Pinpoint the cell where the given text exists, returning its (X, Y) midpoint coordinate. 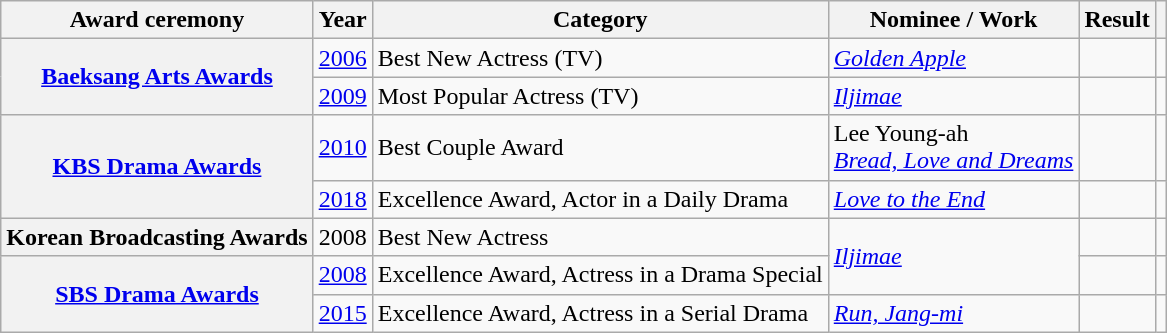
Category (600, 20)
2009 (342, 96)
Best Couple Award (600, 148)
Golden Apple (954, 58)
Excellence Award, Actress in a Serial Drama (600, 313)
KBS Drama Awards (157, 166)
Nominee / Work (954, 20)
Excellence Award, Actor in a Daily Drama (600, 199)
Most Popular Actress (TV) (600, 96)
Year (342, 20)
Result (1117, 20)
Excellence Award, Actress in a Drama Special (600, 275)
Run, Jang-mi (954, 313)
SBS Drama Awards (157, 294)
Baeksang Arts Awards (157, 77)
Love to the End (954, 199)
2015 (342, 313)
Korean Broadcasting Awards (157, 237)
Best New Actress (TV) (600, 58)
Lee Young-ah Bread, Love and Dreams (954, 148)
2010 (342, 148)
Award ceremony (157, 20)
2006 (342, 58)
Best New Actress (600, 237)
2018 (342, 199)
